From the cell containing the given text, extract its center point as (x, y) coordinate. 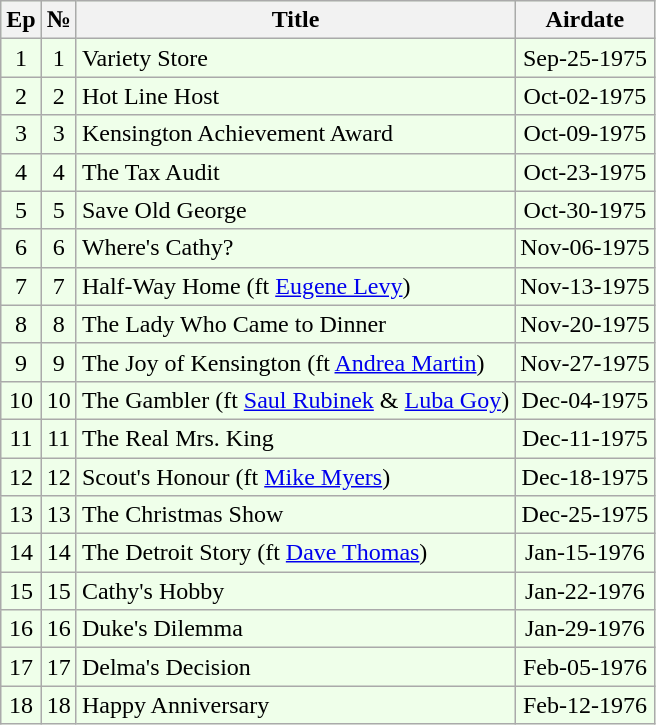
№ (58, 20)
Half-Way Home (ft Eugene Levy) (295, 286)
The Joy of Kensington (ft Andrea Martin) (295, 362)
Happy Anniversary (295, 705)
Title (295, 20)
Scout's Honour (ft Mike Myers) (295, 477)
Oct-09-1975 (585, 134)
Dec-25-1975 (585, 515)
Where's Cathy? (295, 248)
Jan-29-1976 (585, 629)
Oct-23-1975 (585, 172)
The Real Mrs. King (295, 438)
Nov-06-1975 (585, 248)
Hot Line Host (295, 96)
Delma's Decision (295, 667)
Variety Store (295, 58)
Kensington Achievement Award (295, 134)
Oct-30-1975 (585, 210)
Dec-04-1975 (585, 400)
Jan-15-1976 (585, 553)
Oct-02-1975 (585, 96)
The Tax Audit (295, 172)
The Christmas Show (295, 515)
Dec-18-1975 (585, 477)
The Gambler (ft Saul Rubinek & Luba Goy) (295, 400)
Nov-27-1975 (585, 362)
Dec-11-1975 (585, 438)
Duke's Dilemma (295, 629)
Feb-12-1976 (585, 705)
Feb-05-1976 (585, 667)
The Lady Who Came to Dinner (295, 324)
Nov-20-1975 (585, 324)
The Detroit Story (ft Dave Thomas) (295, 553)
Airdate (585, 20)
Sep-25-1975 (585, 58)
Save Old George (295, 210)
Ep (21, 20)
Nov-13-1975 (585, 286)
Cathy's Hobby (295, 591)
Jan-22-1976 (585, 591)
